Output the [x, y] coordinate of the center of the cell containing the given text.  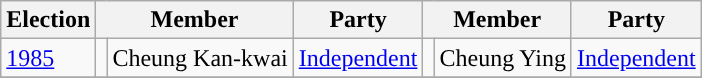
Cheung Ying [503, 58]
Cheung Kan-kwai [200, 58]
1985 [48, 58]
Election [48, 20]
